Find where the given text appears and provide that cell's center as (x, y) coordinate. 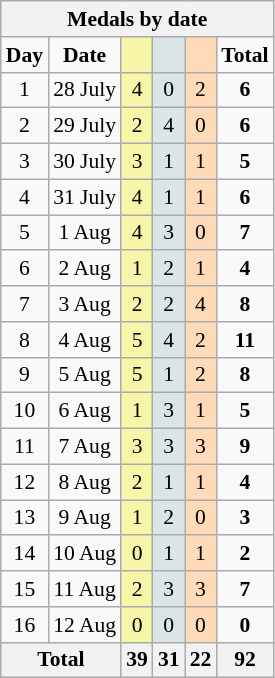
16 (24, 625)
29 July (84, 126)
92 (244, 660)
12 Aug (84, 625)
4 Aug (84, 340)
3 Aug (84, 304)
6 Aug (84, 411)
15 (24, 589)
22 (201, 660)
14 (24, 554)
13 (24, 518)
Medals by date (138, 19)
8 Aug (84, 482)
28 July (84, 90)
39 (137, 660)
1 Aug (84, 233)
10 Aug (84, 554)
10 (24, 411)
7 Aug (84, 447)
Day (24, 55)
31 July (84, 197)
11 Aug (84, 589)
12 (24, 482)
9 Aug (84, 518)
30 July (84, 162)
31 (169, 660)
Date (84, 55)
5 Aug (84, 375)
2 Aug (84, 269)
